Identify which cell holds the provided text, then report its (X, Y) central coordinate. 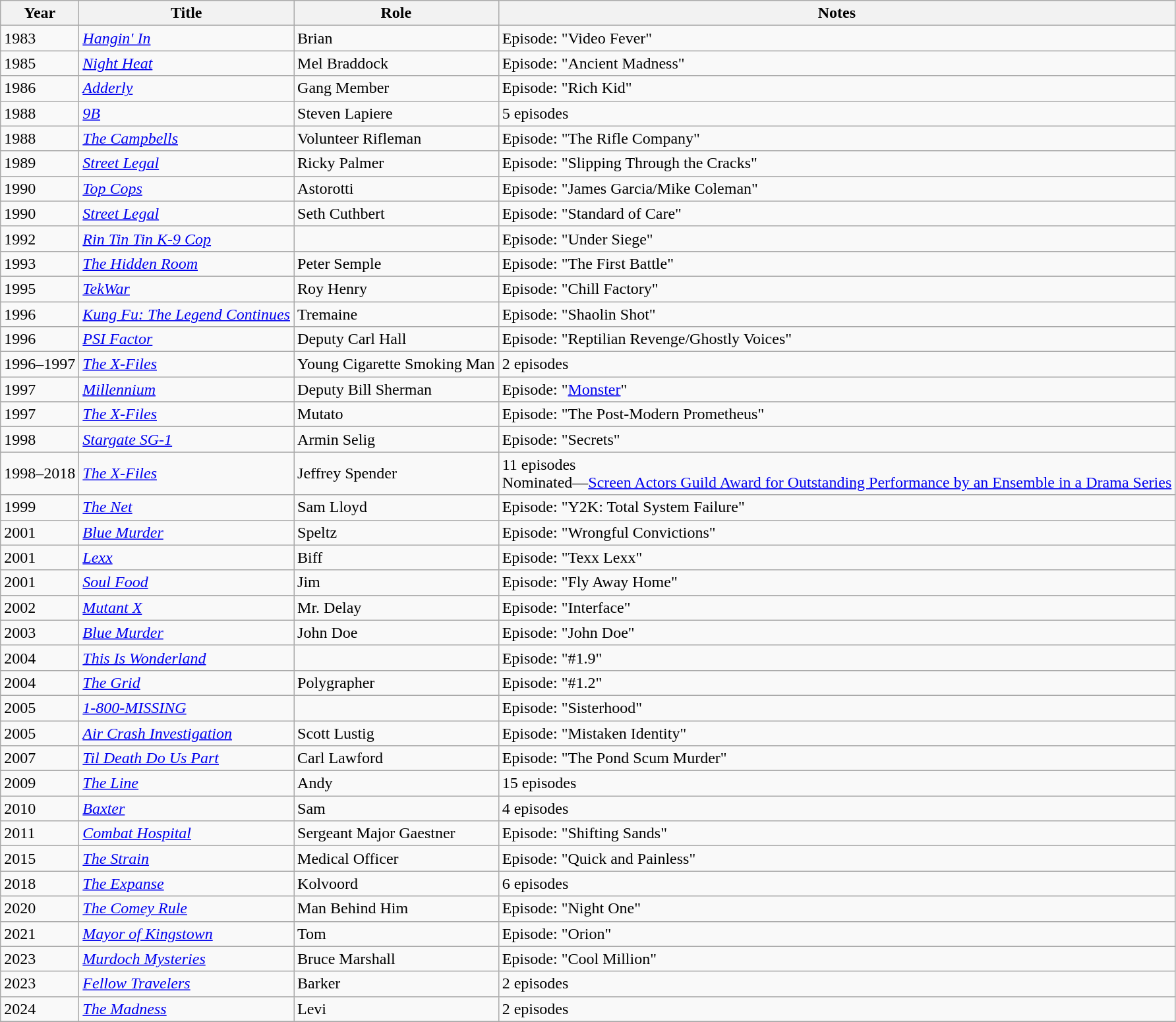
Episode: "Texx Lexx" (837, 557)
Biff (397, 557)
Episode: "Mistaken Identity" (837, 733)
Episode: "Ancient Madness" (837, 63)
Tremaine (397, 314)
Episode: "Quick and Painless" (837, 859)
Kolvoord (397, 884)
Tom (397, 934)
Medical Officer (397, 859)
Murdoch Mysteries (187, 959)
9B (187, 113)
Episode: "Cool Million" (837, 959)
Man Behind Him (397, 909)
Hangin' In (187, 38)
Roy Henry (397, 289)
Scott Lustig (397, 733)
6 episodes (837, 884)
Brian (397, 38)
1996–1997 (40, 364)
2003 (40, 633)
Title (187, 13)
Episode: "Shaolin Shot" (837, 314)
Episode: "Video Fever" (837, 38)
Fellow Travelers (187, 984)
The Line (187, 783)
2021 (40, 934)
Episode: "Fly Away Home" (837, 582)
Levi (397, 1009)
Rin Tin Tin K-9 Cop (187, 239)
The Comey Rule (187, 909)
Episode: "Wrongful Convictions" (837, 532)
Jim (397, 582)
Episode: "Under Siege" (837, 239)
Role (397, 13)
1993 (40, 264)
Mutant X (187, 608)
2009 (40, 783)
Steven Lapiere (397, 113)
The Hidden Room (187, 264)
Polygrapher (397, 683)
Air Crash Investigation (187, 733)
Gang Member (397, 88)
1983 (40, 38)
Stargate SG-1 (187, 440)
Episode: "Night One" (837, 909)
1985 (40, 63)
Jeffrey Spender (397, 473)
The Grid (187, 683)
Episode: "#1.9" (837, 658)
Barker (397, 984)
1998–2018 (40, 473)
1-800-MISSING (187, 708)
Deputy Bill Sherman (397, 389)
Ricky Palmer (397, 163)
Episode: "Standard of Care" (837, 213)
Episode: "Rich Kid" (837, 88)
Top Cops (187, 188)
1992 (40, 239)
Episode: "Interface" (837, 608)
Episode: "The Pond Scum Murder" (837, 758)
Kung Fu: The Legend Continues (187, 314)
2007 (40, 758)
Episode: "Chill Factory" (837, 289)
Episode: "Sisterhood" (837, 708)
Mel Braddock (397, 63)
2002 (40, 608)
1995 (40, 289)
Episode: "The Post-Modern Prometheus" (837, 414)
Episode: "The Rifle Company" (837, 138)
Baxter (187, 809)
Young Cigarette Smoking Man (397, 364)
Deputy Carl Hall (397, 339)
2015 (40, 859)
Episode: "Monster" (837, 389)
Millennium (187, 389)
Episode: "John Doe" (837, 633)
Episode: "Shifting Sands" (837, 834)
Night Heat (187, 63)
Lexx (187, 557)
Episode: "James Garcia/Mike Coleman" (837, 188)
Sergeant Major Gaestner (397, 834)
The Net (187, 507)
Armin Selig (397, 440)
Mr. Delay (397, 608)
4 episodes (837, 809)
2020 (40, 909)
1999 (40, 507)
Sam Lloyd (397, 507)
2010 (40, 809)
Notes (837, 13)
Soul Food (187, 582)
Andy (397, 783)
Episode: "Orion" (837, 934)
2011 (40, 834)
15 episodes (837, 783)
John Doe (397, 633)
Sam (397, 809)
Carl Lawford (397, 758)
Bruce Marshall (397, 959)
Episode: "The First Battle" (837, 264)
Episode: "Secrets" (837, 440)
Episode: "Reptilian Revenge/Ghostly Voices" (837, 339)
11 episodesNominated—Screen Actors Guild Award for Outstanding Performance by an Ensemble in a Drama Series (837, 473)
2018 (40, 884)
Episode: "Y2K: Total System Failure" (837, 507)
This Is Wonderland (187, 658)
Volunteer Rifleman (397, 138)
5 episodes (837, 113)
The Expanse (187, 884)
1989 (40, 163)
Speltz (397, 532)
2024 (40, 1009)
Mayor of Kingstown (187, 934)
1986 (40, 88)
Peter Semple (397, 264)
The Strain (187, 859)
Astorotti (397, 188)
Til Death Do Us Part (187, 758)
TekWar (187, 289)
Episode: "Slipping Through the Cracks" (837, 163)
1998 (40, 440)
PSI Factor (187, 339)
Year (40, 13)
The Campbells (187, 138)
Episode: "#1.2" (837, 683)
Adderly (187, 88)
Seth Cuthbert (397, 213)
Combat Hospital (187, 834)
Mutato (397, 414)
The Madness (187, 1009)
